Return (x, y) of the center of cell containing provided text 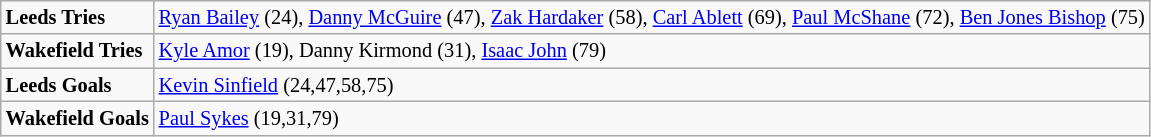
Paul Sykes (19,31,79) (652, 118)
Leeds Goals (78, 85)
Wakefield Tries (78, 51)
Kevin Sinfield (24,47,58,75) (652, 85)
Ryan Bailey (24), Danny McGuire (47), Zak Hardaker (58), Carl Ablett (69), Paul McShane (72), Ben Jones Bishop (75) (652, 17)
Kyle Amor (19), Danny Kirmond (31), Isaac John (79) (652, 51)
Leeds Tries (78, 17)
Wakefield Goals (78, 118)
